Find where the given text appears and provide that cell's center as (X, Y) coordinate. 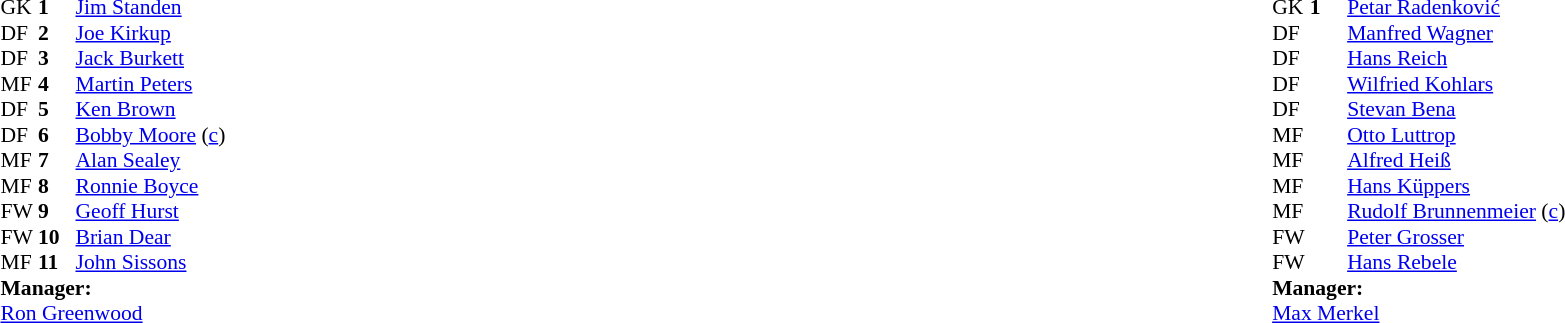
Hans Küppers (1456, 186)
Geoff Hurst (151, 211)
8 (57, 186)
Bobby Moore (c) (151, 135)
Ken Brown (151, 109)
Wilfried Kohlars (1456, 84)
3 (57, 59)
Alfred Heiß (1456, 161)
10 (57, 237)
9 (57, 211)
Ronnie Boyce (151, 186)
Peter Grosser (1456, 237)
4 (57, 84)
Manfred Wagner (1456, 33)
Martin Peters (151, 84)
2 (57, 33)
5 (57, 109)
Alan Sealey (151, 161)
John Sissons (151, 263)
Brian Dear (151, 237)
Stevan Bena (1456, 109)
Rudolf Brunnenmeier (c) (1456, 211)
Jack Burkett (151, 59)
11 (57, 263)
Joe Kirkup (151, 33)
Hans Reich (1456, 59)
Otto Luttrop (1456, 135)
7 (57, 161)
Hans Rebele (1456, 263)
6 (57, 135)
